Output the (x, y) coordinate of the center of the cell containing the given text.  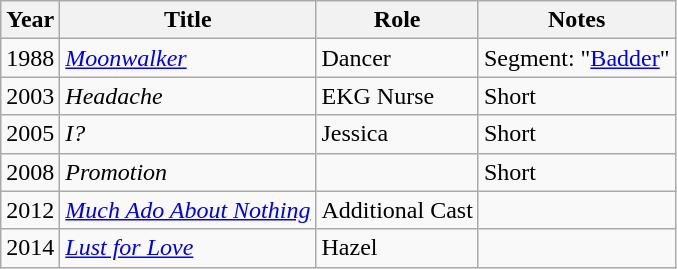
Dancer (397, 58)
Moonwalker (188, 58)
2003 (30, 96)
Much Ado About Nothing (188, 210)
1988 (30, 58)
Headache (188, 96)
Hazel (397, 248)
Jessica (397, 134)
Notes (576, 20)
2014 (30, 248)
2005 (30, 134)
Lust for Love (188, 248)
Title (188, 20)
Year (30, 20)
EKG Nurse (397, 96)
Additional Cast (397, 210)
2012 (30, 210)
Segment: "Badder" (576, 58)
Promotion (188, 172)
Role (397, 20)
2008 (30, 172)
I? (188, 134)
